Extract the [X, Y] coordinate from the center of the cell holding the provided text.  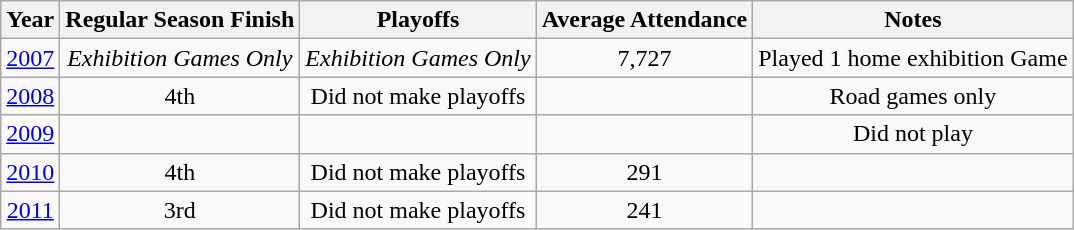
Regular Season Finish [180, 20]
Year [30, 20]
Road games only [913, 96]
Average Attendance [644, 20]
Did not play [913, 134]
Played 1 home exhibition Game [913, 58]
Playoffs [418, 20]
2011 [30, 210]
Notes [913, 20]
241 [644, 210]
2009 [30, 134]
291 [644, 172]
2007 [30, 58]
7,727 [644, 58]
3rd [180, 210]
2010 [30, 172]
2008 [30, 96]
